Scan for the cell matching the given text and deliver its [x, y] coordinate at center. 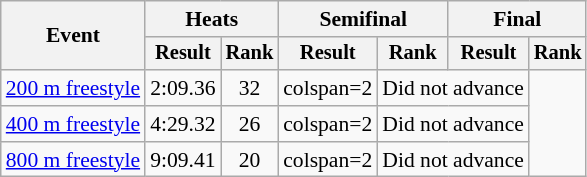
2:09.36 [182, 88]
Semifinal [363, 19]
Event [73, 36]
32 [250, 88]
4:29.32 [182, 124]
Heats [212, 19]
400 m freestyle [73, 124]
26 [250, 124]
200 m freestyle [73, 88]
Final [517, 19]
